Output the [x, y] coordinate of the center of the cell containing the given text.  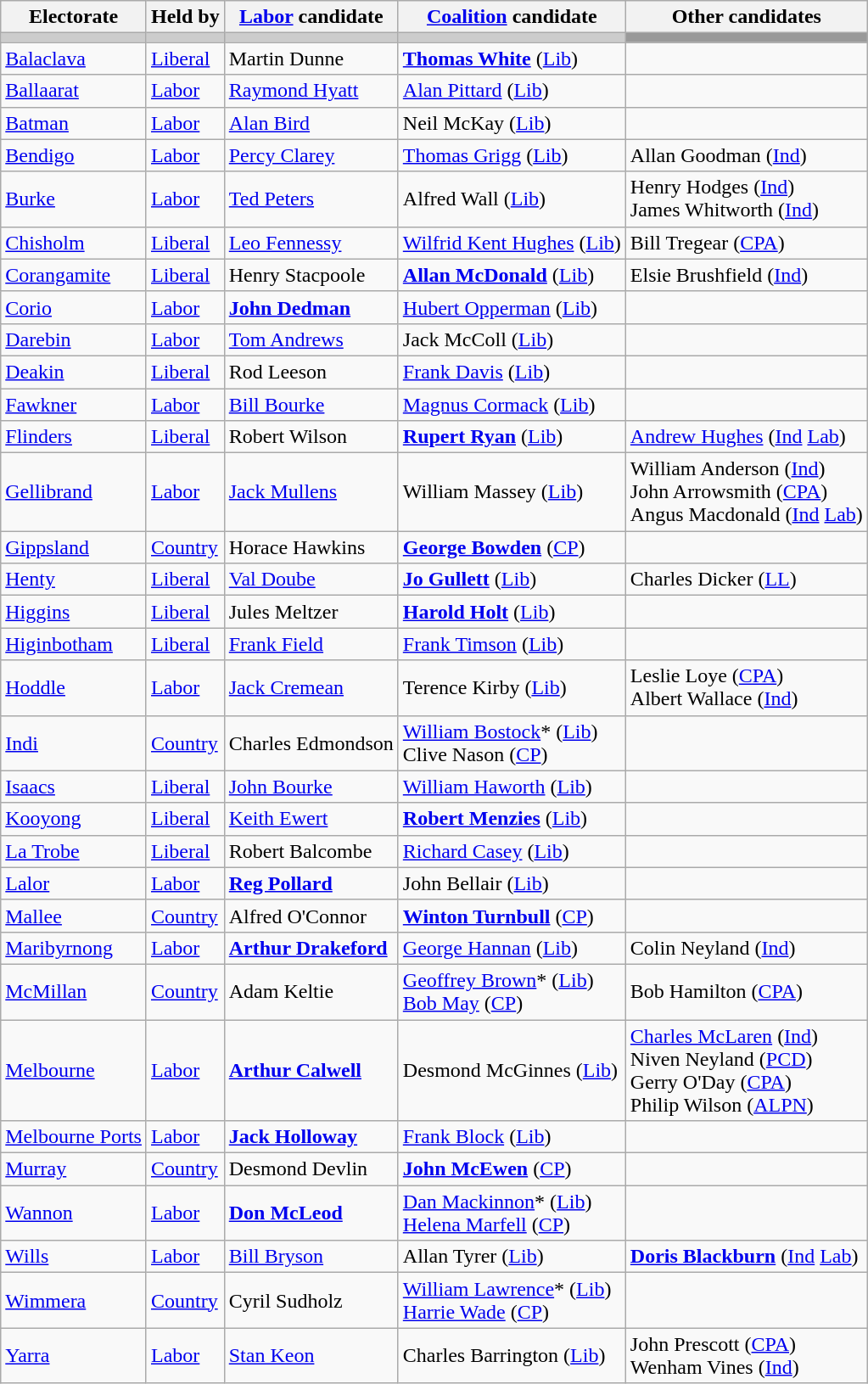
Held by [185, 17]
Jo Gullett (Lib) [512, 580]
William Massey (Lib) [512, 492]
Winton Turnbull (CP) [512, 916]
Jack Mullens [311, 492]
Neil McKay (Lib) [512, 123]
Frank Timson (Lib) [512, 644]
Percy Clarey [311, 155]
Charles McLaren (Ind)Niven Neyland (PCD)Gerry O'Day (CPA)Philip Wilson (ALPN) [747, 1071]
Flinders [74, 437]
Frank Field [311, 644]
John Prescott (CPA)Wenham Vines (Ind) [747, 1356]
Bill Bryson [311, 1257]
Corio [74, 307]
Burke [74, 199]
Fawkner [74, 405]
Cyril Sudholz [311, 1300]
Horace Hawkins [311, 547]
Allan McDonald (Lib) [512, 275]
Arthur Drakeford [311, 948]
La Trobe [74, 851]
Gellibrand [74, 492]
Wills [74, 1257]
Magnus Cormack (Lib) [512, 405]
Val Doube [311, 580]
Murray [74, 1169]
Charles Dicker (LL) [747, 580]
Terence Kirby (Lib) [512, 687]
Bill Bourke [311, 405]
Adam Keltie [311, 991]
William Bostock* (Lib)Clive Nason (CP) [512, 743]
Higgins [74, 612]
Harold Holt (Lib) [512, 612]
Dan Mackinnon* (Lib)Helena Marfell (CP) [512, 1213]
Keith Ewert [311, 819]
Leslie Loye (CPA)Albert Wallace (Ind) [747, 687]
Jack Holloway [311, 1137]
Maribyrnong [74, 948]
Gippsland [74, 547]
Labor candidate [311, 17]
Andrew Hughes (Ind Lab) [747, 437]
Chisholm [74, 243]
Jack Cremean [311, 687]
Robert Wilson [311, 437]
Leo Fennessy [311, 243]
Lalor [74, 883]
Thomas White (Lib) [512, 59]
Alan Bird [311, 123]
Higinbotham [74, 644]
Tom Andrews [311, 339]
Doris Blackburn (Ind Lab) [747, 1257]
Desmond Devlin [311, 1169]
Ted Peters [311, 199]
Raymond Hyatt [311, 91]
Robert Menzies (Lib) [512, 819]
Robert Balcombe [311, 851]
Mallee [74, 916]
Jules Meltzer [311, 612]
Corangamite [74, 275]
Indi [74, 743]
Charles Edmondson [311, 743]
Bill Tregear (CPA) [747, 243]
Other candidates [747, 17]
Stan Keon [311, 1356]
Alfred Wall (Lib) [512, 199]
John McEwen (CP) [512, 1169]
Kooyong [74, 819]
Alan Pittard (Lib) [512, 91]
Allan Tyrer (Lib) [512, 1257]
Isaacs [74, 787]
John Bourke [311, 787]
Wimmera [74, 1300]
McMillan [74, 991]
Thomas Grigg (Lib) [512, 155]
Rupert Ryan (Lib) [512, 437]
Ballaarat [74, 91]
Darebin [74, 339]
George Bowden (CP) [512, 547]
John Bellair (Lib) [512, 883]
Frank Block (Lib) [512, 1137]
Balaclava [74, 59]
Melbourne Ports [74, 1137]
Rod Leeson [311, 372]
Hoddle [74, 687]
Frank Davis (Lib) [512, 372]
Arthur Calwell [311, 1071]
Batman [74, 123]
Coalition candidate [512, 17]
Reg Pollard [311, 883]
Henry Hodges (Ind)James Whitworth (Ind) [747, 199]
Charles Barrington (Lib) [512, 1356]
William Lawrence* (Lib)Harrie Wade (CP) [512, 1300]
Don McLeod [311, 1213]
Alfred O'Connor [311, 916]
Desmond McGinnes (Lib) [512, 1071]
William Anderson (Ind)John Arrowsmith (CPA)Angus Macdonald (Ind Lab) [747, 492]
Jack McColl (Lib) [512, 339]
Wannon [74, 1213]
Bob Hamilton (CPA) [747, 991]
William Haworth (Lib) [512, 787]
Bendigo [74, 155]
Elsie Brushfield (Ind) [747, 275]
Melbourne [74, 1071]
Henry Stacpoole [311, 275]
Colin Neyland (Ind) [747, 948]
Wilfrid Kent Hughes (Lib) [512, 243]
Electorate [74, 17]
Hubert Opperman (Lib) [512, 307]
Martin Dunne [311, 59]
George Hannan (Lib) [512, 948]
Richard Casey (Lib) [512, 851]
Yarra [74, 1356]
Allan Goodman (Ind) [747, 155]
Henty [74, 580]
Deakin [74, 372]
John Dedman [311, 307]
Geoffrey Brown* (Lib)Bob May (CP) [512, 991]
